Output the (X, Y) coordinate of the center of the cell containing the given text.  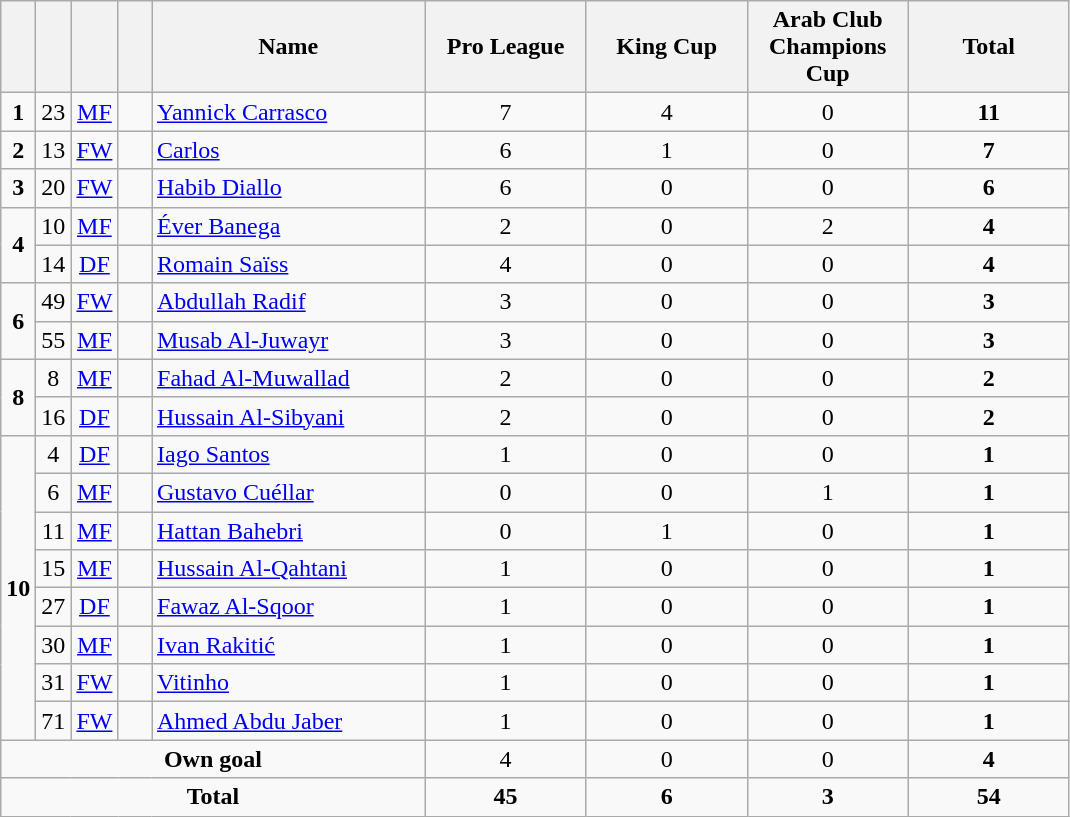
30 (54, 645)
Hattan Bahebri (289, 531)
15 (54, 569)
16 (54, 416)
King Cup (666, 47)
55 (54, 340)
Habib Diallo (289, 188)
Ahmed Abdu Jaber (289, 721)
49 (54, 302)
Own goal (213, 759)
71 (54, 721)
Fahad Al-Muwallad (289, 378)
23 (54, 112)
Yannick Carrasco (289, 112)
31 (54, 683)
Gustavo Cuéllar (289, 492)
Romain Saïss (289, 264)
Musab Al-Juwayr (289, 340)
Arab Club Champions Cup (828, 47)
Name (289, 47)
Fawaz Al-Sqoor (289, 607)
Hussain Al-Qahtani (289, 569)
54 (988, 797)
Pro League (506, 47)
Carlos (289, 150)
Abdullah Radif (289, 302)
13 (54, 150)
Hussain Al-Sibyani (289, 416)
Vitinho (289, 683)
Ivan Rakitić (289, 645)
45 (506, 797)
Éver Banega (289, 226)
14 (54, 264)
20 (54, 188)
Iago Santos (289, 454)
27 (54, 607)
